Provide the [x, y] coordinate of the cell's center where the given text is located.  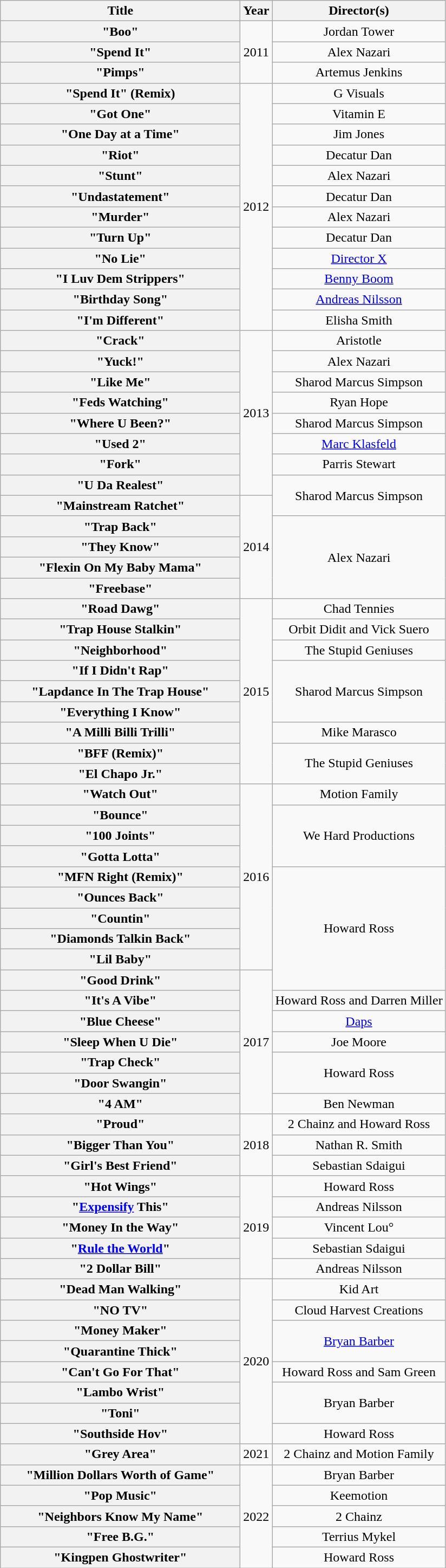
Daps [359, 1021]
Artemus Jenkins [359, 73]
Nathan R. Smith [359, 1145]
"Birthday Song" [120, 300]
"Yuck!" [120, 361]
"They Know" [120, 547]
"Pop Music" [120, 1495]
"100 Joints" [120, 835]
Vitamin E [359, 114]
2 Chainz and Howard Ross [359, 1124]
"Flexin On My Baby Mama" [120, 567]
Jordan Tower [359, 31]
"Riot" [120, 155]
"U Da Realest" [120, 485]
We Hard Productions [359, 835]
"One Day at a Time" [120, 134]
"Feds Watching" [120, 403]
"Expensify This" [120, 1207]
Benny Boom [359, 279]
"Dead Man Walking" [120, 1290]
Vincent Lou° [359, 1227]
"Mainstream Ratchet" [120, 506]
"Southside Hov" [120, 1434]
"Everything I Know" [120, 712]
"Spend It" [120, 52]
"Good Drink" [120, 980]
"Lil Baby" [120, 960]
"Toni" [120, 1413]
"Boo" [120, 31]
Howard Ross and Darren Miller [359, 1001]
2015 [257, 691]
"It's A Vibe" [120, 1001]
2021 [257, 1454]
"Where U Been?" [120, 423]
Director X [359, 258]
Terrius Mykel [359, 1537]
Title [120, 11]
"Neighbors Know My Name" [120, 1516]
2012 [257, 207]
"Stunt" [120, 176]
"A Milli Billi Trilli" [120, 733]
"Lapdance In The Trap House" [120, 691]
"Girl's Best Friend" [120, 1165]
"Watch Out" [120, 794]
"Bounce" [120, 815]
"Neighborhood" [120, 650]
"Gotta Lotta" [120, 856]
2017 [257, 1042]
2016 [257, 877]
2014 [257, 547]
2019 [257, 1227]
"Kingpen Ghostwriter" [120, 1557]
"Undastatement" [120, 196]
2018 [257, 1145]
2 Chainz and Motion Family [359, 1454]
"Hot Wings" [120, 1186]
Jim Jones [359, 134]
Chad Tennies [359, 609]
Parris Stewart [359, 464]
"Rule the World" [120, 1248]
"Blue Cheese" [120, 1021]
"NO TV" [120, 1310]
"Proud" [120, 1124]
"Money Maker" [120, 1331]
"2 Dollar Bill" [120, 1269]
G Visuals [359, 93]
Ryan Hope [359, 403]
2011 [257, 52]
"Murder" [120, 217]
Director(s) [359, 11]
Elisha Smith [359, 320]
"Used 2" [120, 444]
"Freebase" [120, 588]
"MFN Right (Remix)" [120, 877]
"Trap House Stalkin" [120, 630]
"Sleep When U Die" [120, 1042]
"I Luv Dem Strippers" [120, 279]
"Grey Area" [120, 1454]
2013 [257, 413]
2 Chainz [359, 1516]
Marc Klasfeld [359, 444]
"Door Swangin" [120, 1083]
"Lambo Wrist" [120, 1392]
Ben Newman [359, 1104]
"Road Dawg" [120, 609]
"Countin" [120, 918]
"Trap Check" [120, 1062]
Orbit Didit and Vick Suero [359, 630]
"Can't Go For That" [120, 1372]
"Million Dollars Worth of Game" [120, 1475]
"BFF (Remix)" [120, 753]
"If I Didn't Rap" [120, 671]
"Money In the Way" [120, 1227]
2022 [257, 1516]
"El Chapo Jr." [120, 774]
Howard Ross and Sam Green [359, 1372]
Aristotle [359, 341]
"Trap Back" [120, 526]
"Bigger Than You" [120, 1145]
"Quarantine Thick" [120, 1351]
"Free B.G." [120, 1537]
"4 AM" [120, 1104]
"Diamonds Talkin Back" [120, 939]
Kid Art [359, 1290]
"Crack" [120, 341]
"Ounces Back" [120, 897]
Cloud Harvest Creations [359, 1310]
Joe Moore [359, 1042]
Year [257, 11]
"Got One" [120, 114]
Mike Marasco [359, 733]
"Fork" [120, 464]
"Like Me" [120, 382]
2020 [257, 1362]
Keemotion [359, 1495]
"Turn Up" [120, 237]
"Pimps" [120, 73]
"Spend It" (Remix) [120, 93]
Motion Family [359, 794]
"No Lie" [120, 258]
"I'm Different" [120, 320]
